Output the [X, Y] coordinate of the center of the cell containing the given text.  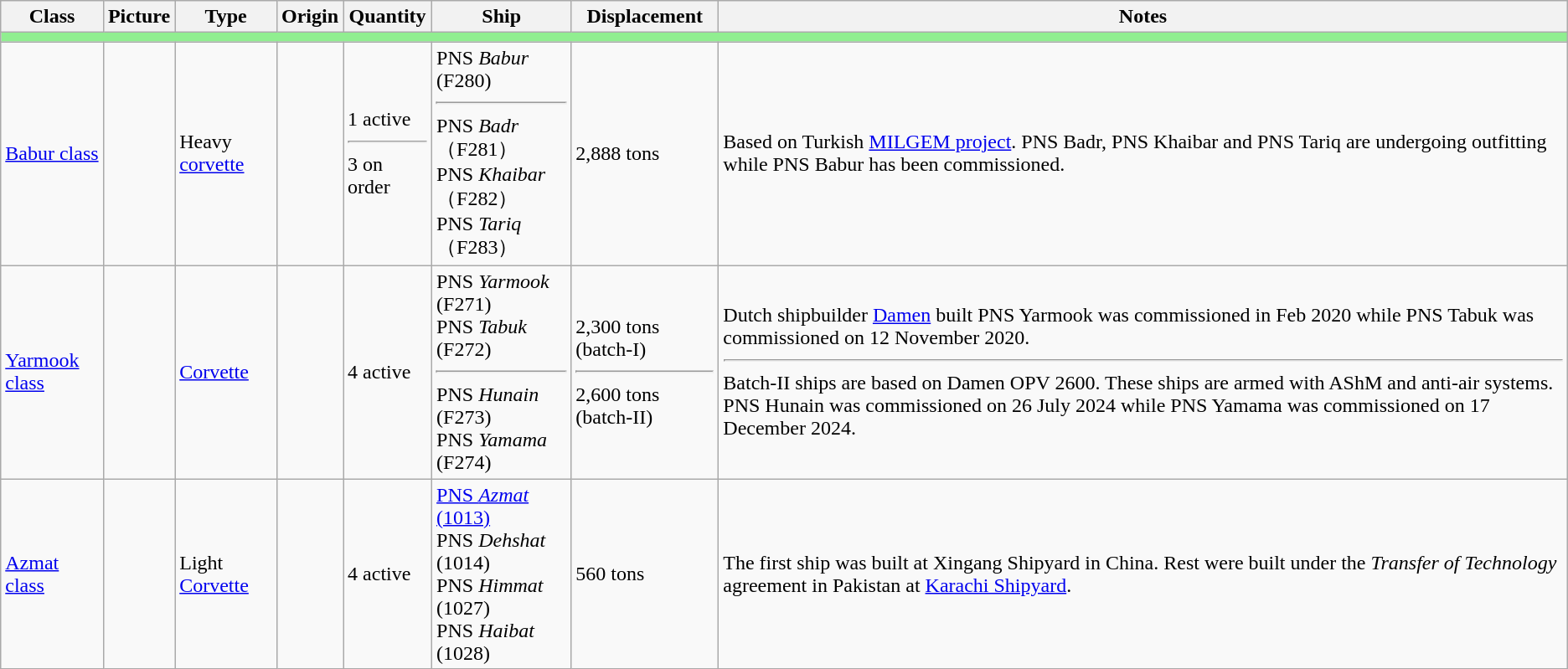
PNS Babur (F280) PNS Badr（F281） PNS Khaibar（F282） PNS Tariq（F283） [502, 154]
560 tons [645, 574]
PNS Azmat (1013)PNS Dehshat (1014)PNS Himmat (1027) PNS Haibat (1028) [502, 574]
1 active 3 on order [388, 154]
Type [226, 17]
2,300 tons (batch-I) 2,600 tons (batch-II) [645, 372]
PNS Yarmook (F271) PNS Tabuk (F272) PNS Hunain (F273)PNS Yamama (F274) [502, 372]
Class [52, 17]
Yarmook class [52, 372]
Picture [139, 17]
Based on Turkish MILGEM project. PNS Badr, PNS Khaibar and PNS Tariq are undergoing outfitting while PNS Babur has been commissioned. [1142, 154]
2,888 tons [645, 154]
The first ship was built at Xingang Shipyard in China. Rest were built under the Transfer of Technology agreement in Pakistan at Karachi Shipyard. [1142, 574]
Displacement [645, 17]
Quantity [388, 17]
Heavy corvette [226, 154]
Azmat class [52, 574]
Light Corvette [226, 574]
Origin [310, 17]
Babur class [52, 154]
Ship [502, 17]
Corvette [226, 372]
Notes [1142, 17]
